Extract the [x, y] coordinate from the center of the cell holding the provided text.  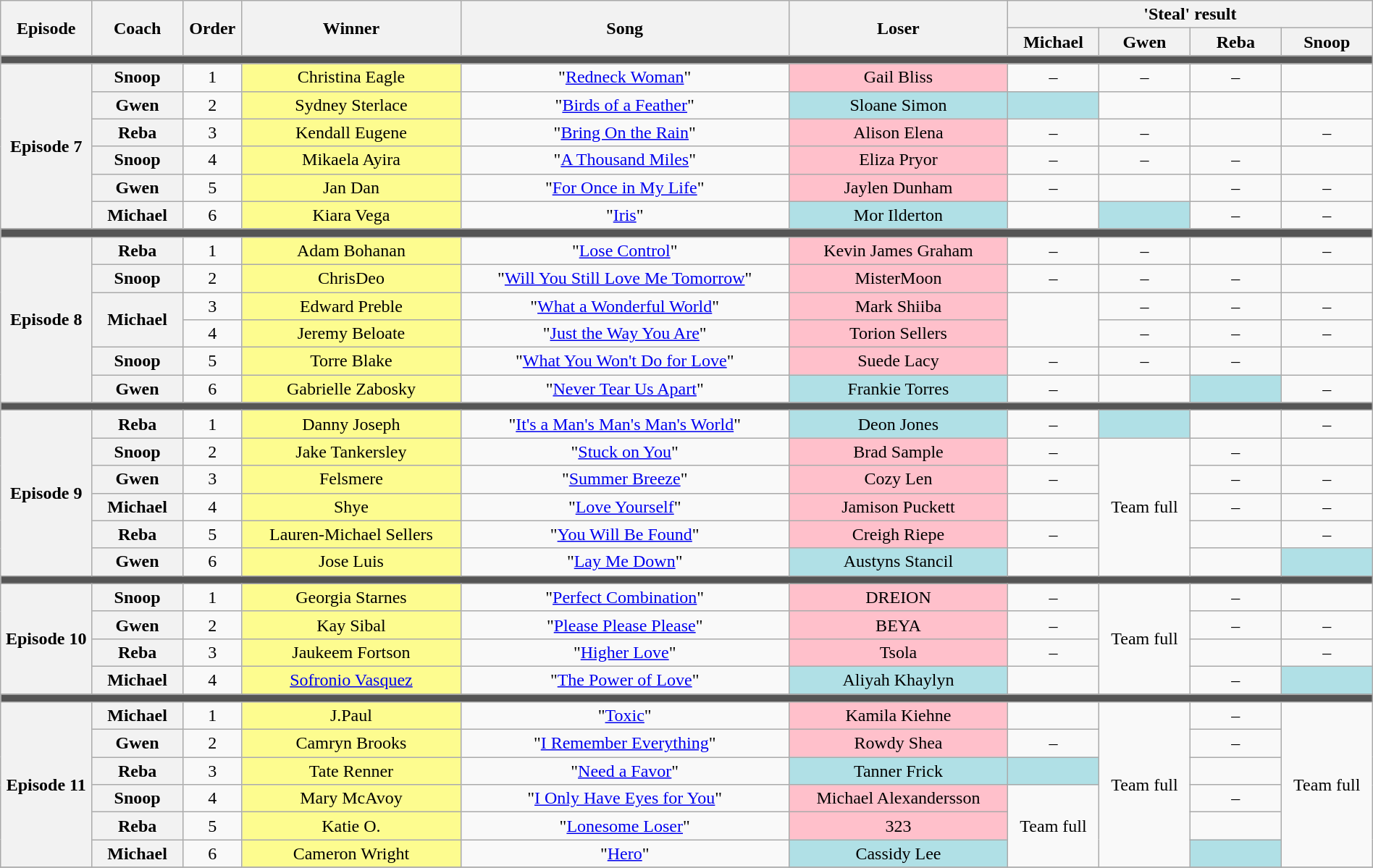
"Lay Me Down" [624, 562]
Episode 9 [46, 493]
Jaukeem Fortson [351, 652]
Jake Tankersley [351, 452]
"Love Yourself" [624, 507]
"Hero" [624, 854]
Shye [351, 507]
Order [213, 28]
"Bring On the Rain" [624, 132]
Episode 7 [46, 146]
"What You Won't Do for Love" [624, 361]
Georgia Starnes [351, 597]
Edward Preble [351, 306]
"Never Tear Us Apart" [624, 389]
"Will You Still Love Me Tomorrow" [624, 278]
Mary McAvoy [351, 799]
Danny Joseph [351, 424]
BEYA [898, 625]
"Birds of a Feather" [624, 105]
"Iris" [624, 215]
Torion Sellers [898, 334]
Sloane Simon [898, 105]
Brad Sample [898, 452]
"The Power of Love" [624, 680]
Jan Dan [351, 187]
"Just the Way You Are" [624, 334]
"Lonesome Loser" [624, 826]
"Lose Control" [624, 250]
"I Remember Everything" [624, 743]
Jose Luis [351, 562]
"A Thousand Miles" [624, 160]
Mor Ilderton [898, 215]
Camryn Brooks [351, 743]
Loser [898, 28]
"It's a Man's Man's Man's World" [624, 424]
Jaylen Dunham [898, 187]
Katie O. [351, 826]
Lauren-Michael Sellers [351, 534]
Song [624, 28]
Cassidy Lee [898, 854]
Rowdy Shea [898, 743]
Gail Bliss [898, 77]
DREION [898, 597]
Cozy Len [898, 479]
Sofronio Vasquez [351, 680]
Kendall Eugene [351, 132]
"Please Please Please" [624, 625]
"Perfect Combination" [624, 597]
Austyns Stancil [898, 562]
"For Once in My Life" [624, 187]
Cameron Wright [351, 854]
MisterMoon [898, 278]
Frankie Torres [898, 389]
Coach [138, 28]
Suede Lacy [898, 361]
"Need a Favor" [624, 771]
Jeremy Beloate [351, 334]
Kamila Kiehne [898, 716]
ChrisDeo [351, 278]
Episode 11 [46, 785]
"Higher Love" [624, 652]
"Toxic" [624, 716]
Mikaela Ayira [351, 160]
"Redneck Woman" [624, 77]
Mark Shiiba [898, 306]
Adam Bohanan [351, 250]
Torre Blake [351, 361]
"Summer Breeze" [624, 479]
Tanner Frick [898, 771]
Tsola [898, 652]
Aliyah Khaylyn [898, 680]
Kay Sibal [351, 625]
Alison Elena [898, 132]
"What a Wonderful World" [624, 306]
"You Will Be Found" [624, 534]
Christina Eagle [351, 77]
Tate Renner [351, 771]
"I Only Have Eyes for You" [624, 799]
J.Paul [351, 716]
Creigh Riepe [898, 534]
Felsmere [351, 479]
'Steal' result [1191, 14]
Deon Jones [898, 424]
Kevin James Graham [898, 250]
Eliza Pryor [898, 160]
323 [898, 826]
Michael Alexandersson [898, 799]
Sydney Sterlace [351, 105]
Jamison Puckett [898, 507]
Winner [351, 28]
"Stuck on You" [624, 452]
Episode 10 [46, 639]
Gabrielle Zabosky [351, 389]
Kiara Vega [351, 215]
Episode [46, 28]
Episode 8 [46, 319]
